Search for the cell housing the specified text and yield its [X, Y] center coordinate. 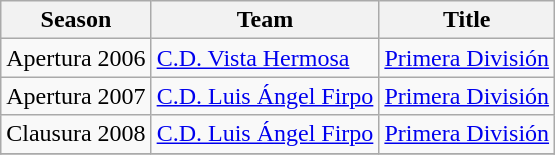
Season [76, 20]
Apertura 2006 [76, 58]
Apertura 2007 [76, 96]
Clausura 2008 [76, 134]
C.D. Vista Hermosa [265, 58]
Team [265, 20]
Title [467, 20]
